For the text-containing cell, return its midpoint in (x, y) coordinate format. 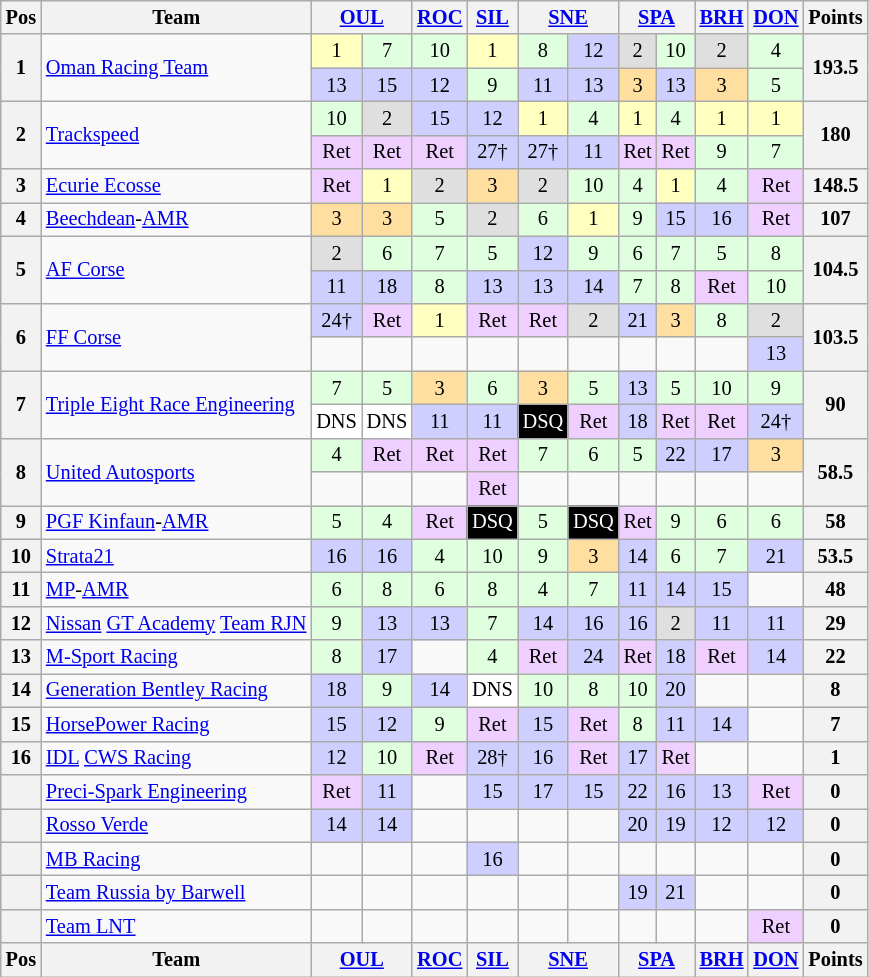
Team LNT (176, 926)
103.5 (835, 336)
58.5 (835, 472)
IDL CWS Racing (176, 758)
180 (835, 134)
PGF Kinfaun-AMR (176, 522)
29 (835, 623)
AF Corse (176, 270)
Ecurie Ecosse (176, 186)
24 (593, 657)
48 (835, 589)
United Autosports (176, 472)
104.5 (835, 270)
148.5 (835, 186)
28† (492, 758)
Nissan GT Academy Team RJN (176, 623)
90 (835, 404)
HorsePower Racing (176, 724)
53.5 (835, 556)
58 (835, 522)
107 (835, 219)
FF Corse (176, 336)
Triple Eight Race Engineering (176, 404)
Team Russia by Barwell (176, 892)
Generation Bentley Racing (176, 690)
Strata21 (176, 556)
MB Racing (176, 859)
Trackspeed (176, 134)
Preci-Spark Engineering (176, 791)
M-Sport Racing (176, 657)
Oman Racing Team (176, 68)
193.5 (835, 68)
Rosso Verde (176, 825)
Beechdean-AMR (176, 219)
MP-AMR (176, 589)
